Return (x, y) of the center of cell containing provided text 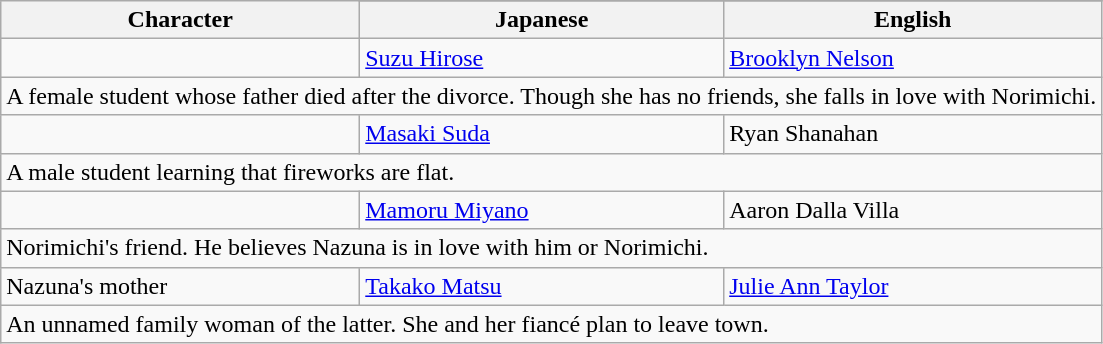
Takako Matsu (542, 286)
Suzu Hirose (542, 58)
Aaron Dalla Villa (913, 210)
Character (180, 20)
A female student whose father died after the divorce. Though she has no friends, she falls in love with Norimichi. (552, 96)
Japanese (542, 20)
A male student learning that fireworks are flat. (552, 172)
Brooklyn Nelson (913, 58)
An unnamed family woman of the latter. She and her fiancé plan to leave town. (552, 324)
Julie Ann Taylor (913, 286)
Masaki Suda (542, 134)
Norimichi's friend. He believes Nazuna is in love with him or Norimichi. (552, 248)
English (913, 20)
Ryan Shanahan (913, 134)
Nazuna's mother (180, 286)
Mamoru Miyano (542, 210)
